Locate the cell with the specified text and output its (X, Y) center coordinate. 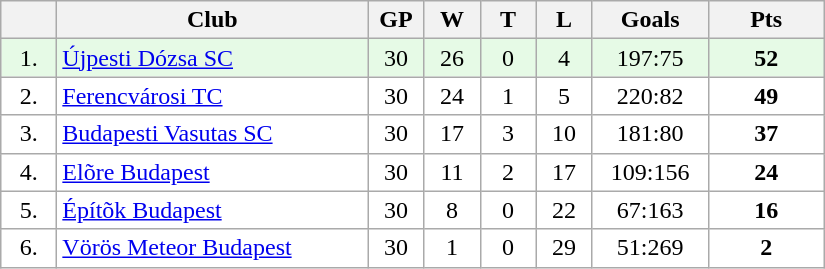
5 (564, 96)
22 (564, 210)
52 (766, 58)
5. (29, 210)
4 (564, 58)
26 (452, 58)
6. (29, 248)
197:75 (650, 58)
1. (29, 58)
Budapesti Vasutas SC (212, 134)
220:82 (650, 96)
4. (29, 172)
Ferencvárosi TC (212, 96)
Építõk Budapest (212, 210)
8 (452, 210)
Elõre Budapest (212, 172)
109:156 (650, 172)
29 (564, 248)
Club (212, 20)
16 (766, 210)
Pts (766, 20)
3 (508, 134)
10 (564, 134)
11 (452, 172)
37 (766, 134)
GP (396, 20)
T (508, 20)
51:269 (650, 248)
2. (29, 96)
Újpesti Dózsa SC (212, 58)
Vörös Meteor Budapest (212, 248)
3. (29, 134)
181:80 (650, 134)
L (564, 20)
W (452, 20)
Goals (650, 20)
67:163 (650, 210)
49 (766, 96)
